Scan for the cell matching the given text and deliver its [x, y] coordinate at center. 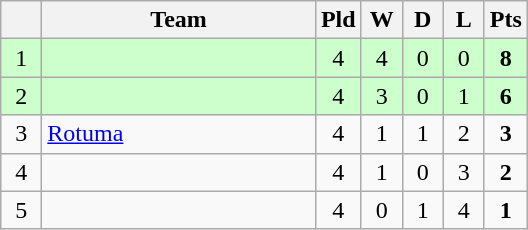
6 [506, 96]
5 [22, 210]
L [464, 20]
Pts [506, 20]
8 [506, 58]
Team [179, 20]
Rotuma [179, 134]
D [422, 20]
Pld [338, 20]
W [382, 20]
